From the cell containing the given text, extract its center point as [X, Y] coordinate. 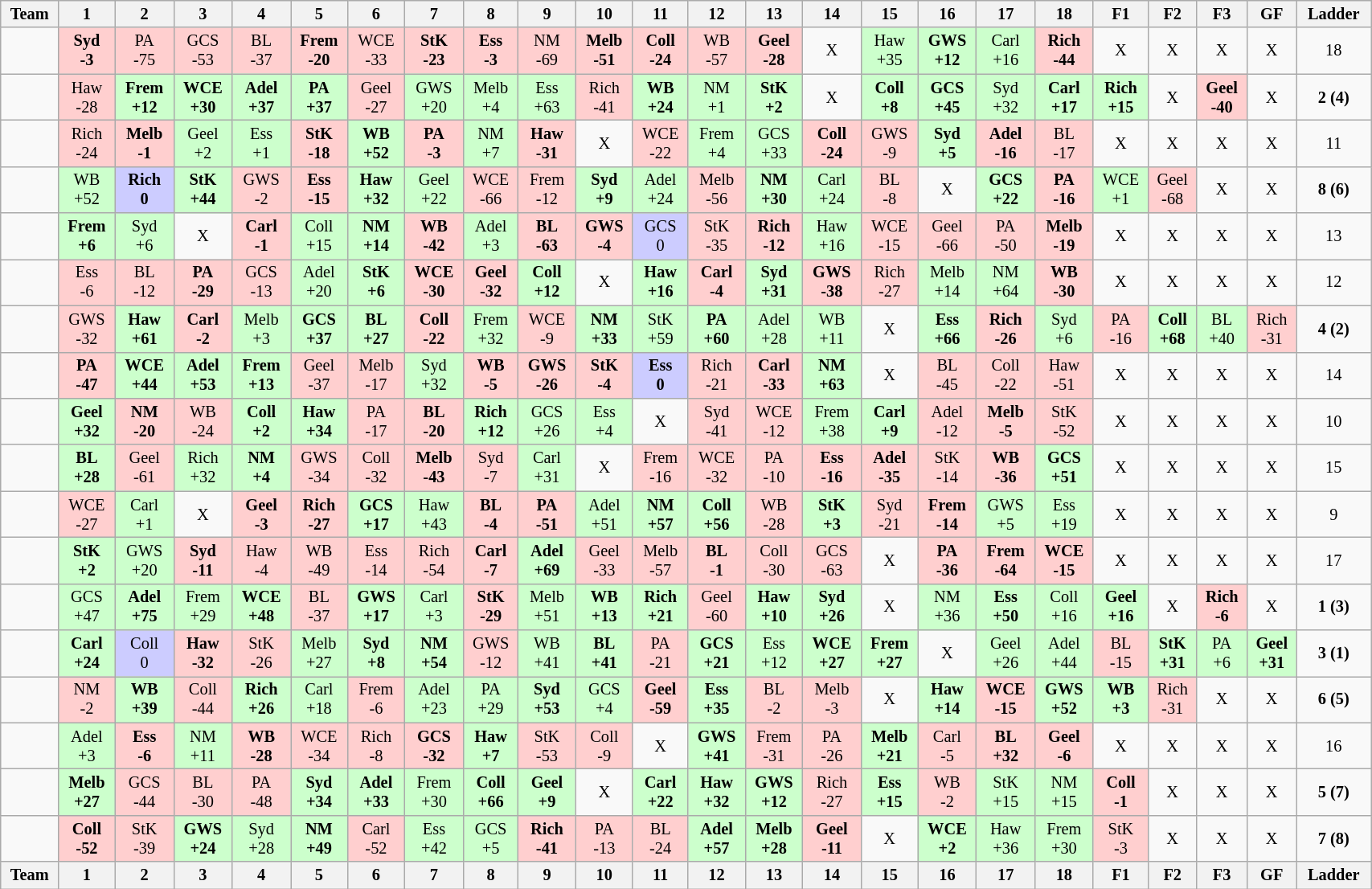
WCE+44 [145, 375]
BL-17 [1064, 143]
WB+24 [660, 97]
Adel-16 [1006, 143]
PA-13 [604, 838]
3 (1) [1334, 653]
Ess+1 [262, 143]
Rich+12 [490, 421]
Coll+66 [490, 792]
Ess+15 [889, 792]
Geel-59 [660, 699]
Frem-12 [547, 190]
BL+27 [376, 329]
Frem+29 [203, 607]
Frem-20 [320, 51]
Syd-7 [490, 468]
StK+15 [1006, 792]
Geel-33 [604, 560]
BL-63 [547, 236]
Carl+3 [434, 607]
StK-29 [490, 607]
PA-51 [547, 514]
Geel-60 [717, 607]
BL+41 [604, 653]
WB-36 [1006, 468]
WCE-33 [376, 51]
NM+49 [320, 838]
StK+2 [773, 97]
Geel-28 [773, 51]
BL-24 [660, 838]
Adel+53 [203, 375]
StK+6 [376, 282]
WB-49 [320, 560]
Carl-1 [262, 236]
WCE+27 [833, 653]
StK-14 [947, 468]
WCE-12 [773, 421]
Adel+33 [376, 792]
Geel+2 [203, 143]
Ess-15 [320, 190]
Geel+22 [434, 190]
StK-35 [717, 236]
Ess+42 [434, 838]
WCE-66 [490, 190]
NM-20 [145, 421]
WB+11 [833, 329]
Haw -28 [87, 97]
NM+36 [947, 607]
Melb-3 [833, 699]
Ess-3 [490, 51]
Frem-6 [376, 699]
Haw+14 [947, 699]
Coll+16 [1064, 607]
Adel-35 [889, 468]
Carl-33 [773, 375]
WCE+30 [203, 97]
GCS-44 [145, 792]
Rich+15 [1120, 97]
NM+63 [833, 375]
WB-2 [947, 792]
BL-1 [717, 560]
WB-30 [1064, 282]
Coll+2 [262, 421]
GWS+5 [1006, 514]
Adel+20 [320, 282]
NM-69 [547, 51]
NM+14 [376, 236]
WCE+48 [262, 607]
Ess+19 [1064, 514]
WB+39 [145, 699]
GWS-38 [833, 282]
Melb-57 [660, 560]
WCE-32 [717, 468]
PA+60 [717, 329]
StK-39 [145, 838]
StK-52 [1064, 421]
Syd+26 [833, 607]
Rich-24 [87, 143]
Haw-4 [262, 560]
Carl +24 [87, 653]
Frem-16 [660, 468]
Ess+12 [773, 653]
WCE-9 [547, 329]
StK+59 [660, 329]
Carl-5 [947, 746]
Adel-12 [947, 421]
PA-29 [203, 282]
Coll+12 [547, 282]
Geel-61 [145, 468]
Geel+26 [1006, 653]
Geel-40 [1222, 97]
BL-15 [1120, 653]
WB+41 [547, 653]
StK-4 [604, 375]
Rich-54 [434, 560]
Frem+13 [262, 375]
GCS-13 [262, 282]
Adel+3 [490, 236]
GCS+33 [773, 143]
WCE+2 [947, 838]
Adel+23 [434, 699]
Coll-44 [203, 699]
Carl+17 [1064, 97]
Ess+35 [717, 699]
BL-12 [145, 282]
8 (6) [1334, 190]
Adel+44 [1064, 653]
BL-30 [203, 792]
GCS+21 [717, 653]
Melb-1 [145, 143]
BL +28 [87, 468]
PA-50 [1006, 236]
Melb-19 [1064, 236]
StK-23 [434, 51]
NM+15 [1064, 792]
Melb-17 [376, 375]
Syd+34 [320, 792]
Haw+35 [889, 51]
Syd+53 [547, 699]
Coll-32 [376, 468]
GCS+22 [1006, 190]
WCE-30 [434, 282]
PA-10 [773, 468]
Haw-31 [547, 143]
Syd+28 [262, 838]
Syd-41 [717, 421]
Melb+14 [947, 282]
Coll-52 [87, 838]
Coll-30 [773, 560]
Ess0 [660, 375]
Melb+21 [889, 746]
StK+31 [1173, 653]
Haw-51 [1064, 375]
Geel +32 [87, 421]
Coll+8 [889, 97]
Rich0 [145, 190]
WB-57 [717, 51]
Carl-2 [203, 329]
Geel+31 [1272, 653]
Carl+22 [660, 792]
Haw+7 [490, 746]
Rich+21 [660, 607]
NM+7 [490, 143]
NM+30 [773, 190]
Ess+4 [604, 421]
GWS-4 [604, 236]
Frem+4 [717, 143]
Adel+24 [660, 190]
StK-3 [1120, 838]
Melb +27 [87, 792]
Carl+16 [1006, 51]
Melb-56 [717, 190]
NM+54 [434, 653]
WCE-34 [320, 746]
Adel+75 [145, 607]
GCS+4 [604, 699]
WCE+1 [1120, 190]
NM+64 [1006, 282]
Syd -3 [87, 51]
PA-36 [947, 560]
GWS+17 [376, 607]
Frem-14 [947, 514]
Melb+27 [320, 653]
5 (7) [1334, 792]
NM-2 [87, 699]
PA+37 [320, 97]
Rich-26 [1006, 329]
GCS0 [660, 236]
Rich+26 [262, 699]
Coll0 [145, 653]
GCS-53 [203, 51]
Coll+68 [1173, 329]
GWS-34 [320, 468]
7 (8) [1334, 838]
Ess+66 [947, 329]
Melb+51 [547, 607]
StK-53 [547, 746]
Haw+36 [1006, 838]
NM+33 [604, 329]
4 (2) [1334, 329]
Ess-14 [376, 560]
Frem-31 [773, 746]
BL+40 [1222, 329]
StK-26 [262, 653]
GCS+37 [320, 329]
Geel-32 [490, 282]
GCS-32 [434, 746]
BL-2 [773, 699]
Geel+9 [547, 792]
Rich+32 [203, 468]
GWS -32 [87, 329]
WCE -27 [87, 514]
Rich-8 [376, 746]
PA+29 [490, 699]
Frem+27 [889, 653]
Haw-32 [203, 653]
WB-42 [434, 236]
Carl-4 [717, 282]
PA -47 [87, 375]
Haw+61 [145, 329]
Melb+28 [773, 838]
WB-24 [203, 421]
Haw+10 [773, 607]
Adel+51 [604, 514]
PA-17 [376, 421]
GWS+24 [203, 838]
NM+57 [660, 514]
GWS+41 [717, 746]
GWS+52 [1064, 699]
GWS-2 [262, 190]
Carl+18 [320, 699]
Syd+5 [947, 143]
Rich-6 [1222, 607]
Geel-27 [376, 97]
Geel-66 [947, 236]
GCS+17 [376, 514]
Melb-51 [604, 51]
Adel +3 [87, 746]
Coll+56 [717, 514]
Adel+57 [717, 838]
Frem+12 [145, 97]
2 (4) [1334, 97]
GCS+26 [547, 421]
GWS-26 [547, 375]
Frem+38 [833, 421]
Ess+63 [547, 97]
StK+3 [833, 514]
Geel-3 [262, 514]
Coll-9 [604, 746]
GCS-63 [833, 560]
GCS+5 [490, 838]
BL+32 [1006, 746]
PA-21 [660, 653]
NM+1 [717, 97]
WB+13 [604, 607]
PA+6 [1222, 653]
BL-45 [947, 375]
StK+44 [203, 190]
Syd-21 [889, 514]
Frem+6 [87, 236]
Carl+24 [833, 190]
Adel+28 [773, 329]
PA-48 [262, 792]
Syd+31 [773, 282]
Carl-52 [376, 838]
Ess+50 [1006, 607]
Haw+34 [320, 421]
NM+4 [262, 468]
BL-8 [889, 190]
Melb+3 [262, 329]
Carl+31 [547, 468]
GCS +47 [87, 607]
GWS-12 [490, 653]
GCS+51 [1064, 468]
Geel-11 [833, 838]
Syd-11 [203, 560]
BL-4 [490, 514]
Haw+43 [434, 514]
6 (5) [1334, 699]
Carl+1 [145, 514]
StK-18 [320, 143]
Adel+37 [262, 97]
Frem-64 [1006, 560]
GWS-9 [889, 143]
Coll-1 [1120, 792]
Rich-44 [1064, 51]
Adel+69 [547, 560]
1 (3) [1334, 607]
WB+3 [1120, 699]
Rich-21 [717, 375]
Syd+9 [604, 190]
StK +2 [87, 560]
Melb-43 [434, 468]
Geel+16 [1120, 607]
Frem+32 [490, 329]
Carl-7 [490, 560]
Geel-6 [1064, 746]
Melb-5 [1006, 421]
PA-75 [145, 51]
WCE-22 [660, 143]
Geel-37 [320, 375]
GCS+45 [947, 97]
PA-3 [434, 143]
NM+11 [203, 746]
PA-26 [833, 746]
Geel-68 [1173, 190]
Ess-16 [833, 468]
Melb+4 [490, 97]
Carl+9 [889, 421]
BL-20 [434, 421]
Syd+8 [376, 653]
WB-5 [490, 375]
Rich-12 [773, 236]
Coll+15 [320, 236]
